Detect which cell encompasses the target text, then output its [X, Y] center coordinate. 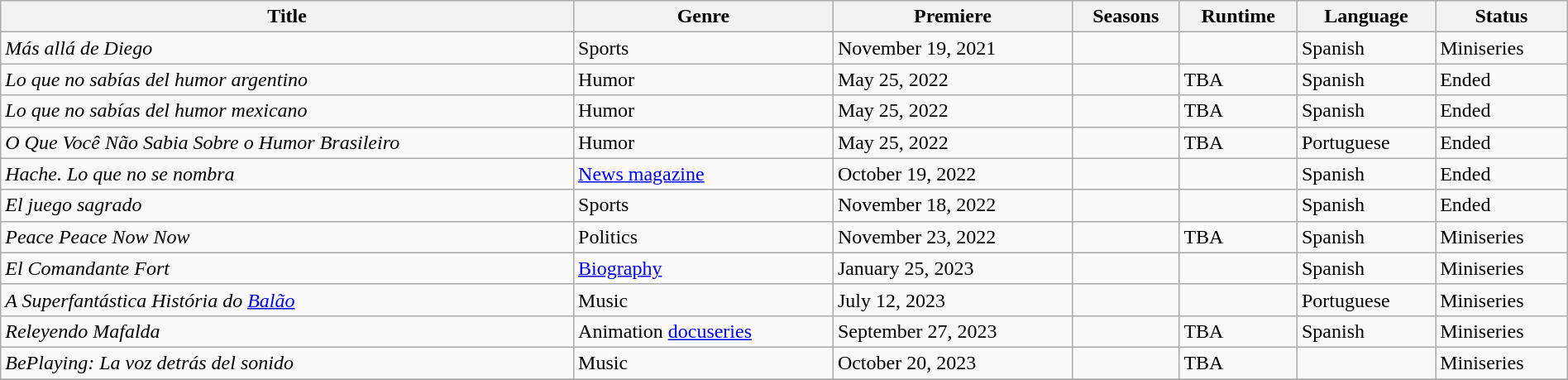
November 18, 2022 [953, 205]
El Comandante Fort [288, 268]
Biography [704, 268]
Seasons [1126, 17]
Genre [704, 17]
BePlaying: La voz detrás del sonido [288, 363]
Runtime [1239, 17]
Releyendo Mafalda [288, 331]
Más allá de Diego [288, 48]
El juego sagrado [288, 205]
Politics [704, 237]
Lo que no sabías del humor mexicano [288, 111]
November 23, 2022 [953, 237]
Peace Peace Now Now [288, 237]
O Que Você Não Sabia Sobre o Humor Brasileiro [288, 142]
October 20, 2023 [953, 363]
October 19, 2022 [953, 174]
Title [288, 17]
September 27, 2023 [953, 331]
Animation docuseries [704, 331]
November 19, 2021 [953, 48]
Lo que no sabías del humor argentino [288, 79]
A Superfantástica História do Balão [288, 300]
News magazine [704, 174]
July 12, 2023 [953, 300]
Hache. Lo que no se nombra [288, 174]
January 25, 2023 [953, 268]
Language [1366, 17]
Status [1502, 17]
Premiere [953, 17]
